Detect which cell encompasses the target text, then output its [X, Y] center coordinate. 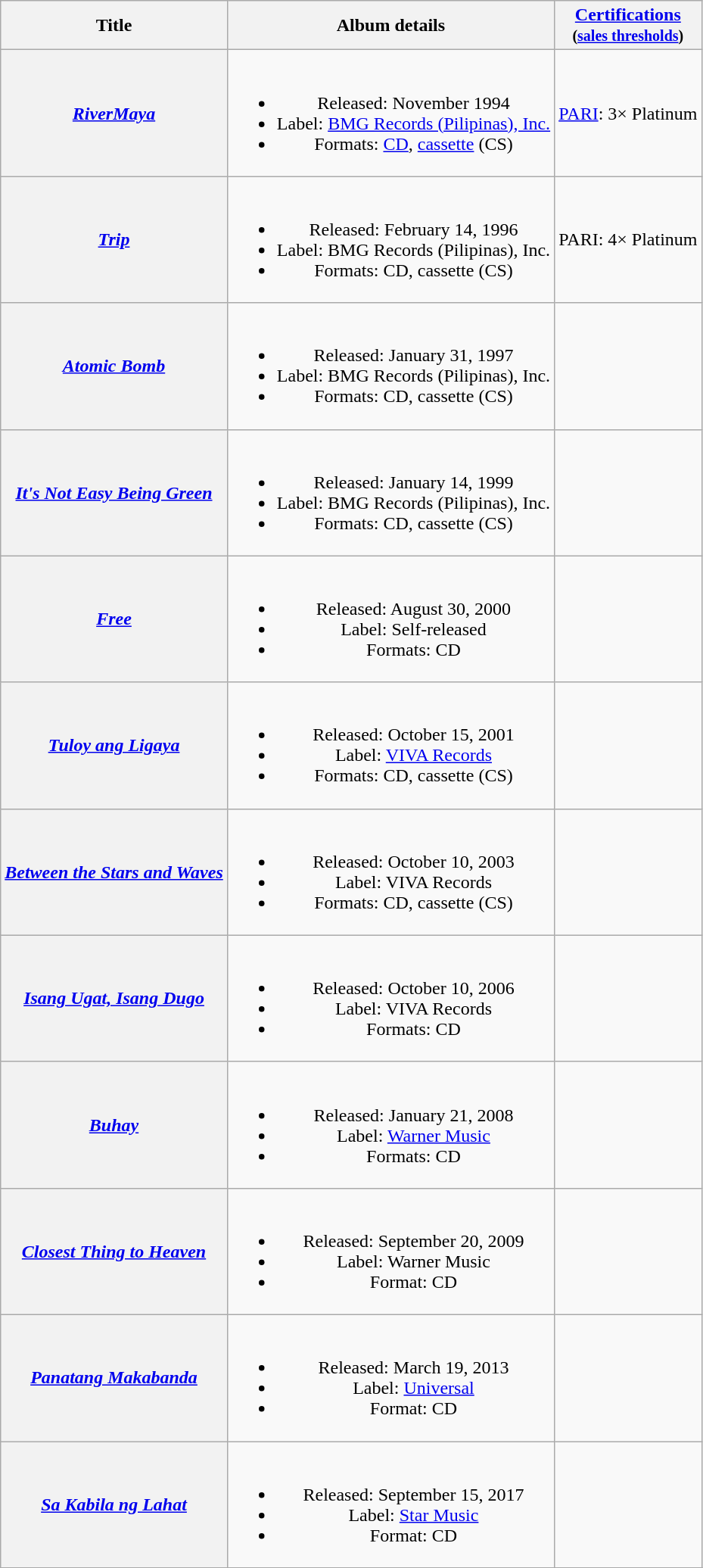
Between the Stars and Waves [114, 872]
Free [114, 619]
Sa Kabila ng Lahat [114, 1505]
Released: January 31, 1997Label: BMG Records (Pilipinas), Inc.Formats: CD, cassette (CS) [390, 366]
Closest Thing to Heaven [114, 1251]
Isang Ugat, Isang Dugo [114, 998]
Trip [114, 239]
Released: August 30, 2000Label: Self-releasedFormats: CD [390, 619]
Released: November 1994Label: BMG Records (Pilipinas), Inc.Formats: CD, cassette (CS) [390, 114]
RiverMaya [114, 114]
Released: October 15, 2001Label: VIVA RecordsFormats: CD, cassette (CS) [390, 745]
Released: October 10, 2003Label: VIVA RecordsFormats: CD, cassette (CS) [390, 872]
Released: October 10, 2006Label: VIVA RecordsFormats: CD [390, 998]
Released: September 20, 2009Label: Warner MusicFormat: CD [390, 1251]
PARI: 3× Platinum [628, 114]
Title [114, 26]
Album details [390, 26]
Panatang Makabanda [114, 1378]
Released: January 14, 1999Label: BMG Records (Pilipinas), Inc.Formats: CD, cassette (CS) [390, 492]
Released: March 19, 2013Label: UniversalFormat: CD [390, 1378]
Released: February 14, 1996Label: BMG Records (Pilipinas), Inc.Formats: CD, cassette (CS) [390, 239]
Tuloy ang Ligaya [114, 745]
Released: September 15, 2017Label: Star MusicFormat: CD [390, 1505]
PARI: 4× Platinum [628, 239]
It's Not Easy Being Green [114, 492]
Certifications(sales thresholds) [628, 26]
Buhay [114, 1125]
Released: January 21, 2008Label: Warner MusicFormats: CD [390, 1125]
Atomic Bomb [114, 366]
